Provide the (x, y) coordinate of the cell's center where the given text is located.  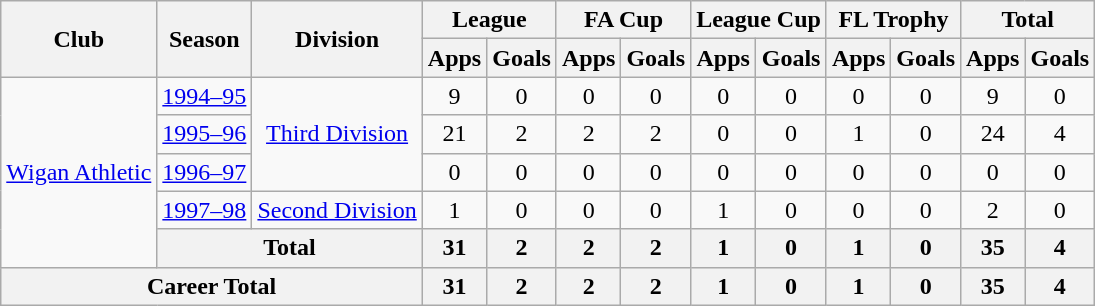
Second Division (337, 210)
24 (993, 134)
1994–95 (204, 96)
Career Total (212, 286)
FA Cup (623, 20)
League Cup (759, 20)
Season (204, 39)
1995–96 (204, 134)
Wigan Athletic (79, 172)
FL Trophy (893, 20)
1996–97 (204, 172)
Third Division (337, 134)
1997–98 (204, 210)
Division (337, 39)
League (489, 20)
21 (454, 134)
Club (79, 39)
